Return [x, y] of the center of cell containing provided text 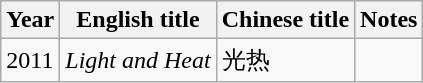
2011 [30, 60]
Light and Heat [138, 60]
Notes [389, 20]
Year [30, 20]
Chinese title [285, 20]
English title [138, 20]
光热 [285, 60]
